Locate the cell with the specified text and output its (X, Y) center coordinate. 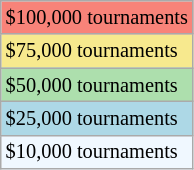
$50,000 tournaments (97, 85)
$100,000 tournaments (97, 17)
$25,000 tournaments (97, 118)
$10,000 tournaments (97, 152)
$75,000 tournaments (97, 51)
